For the text-containing cell, return its midpoint in [x, y] coordinate format. 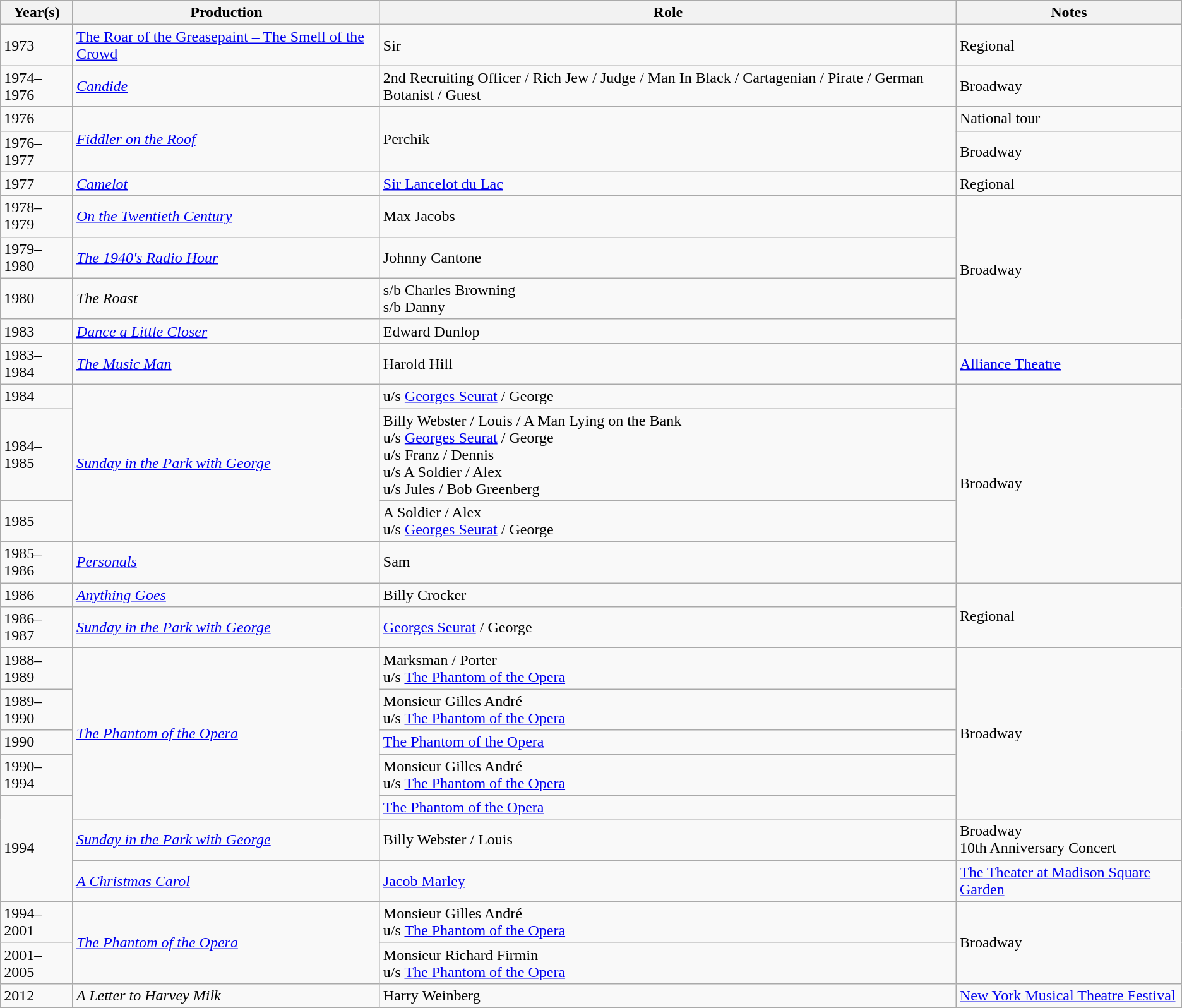
Fiddler on the Roof [226, 139]
Harold Hill [668, 364]
1990–1994 [37, 774]
1985–1986 [37, 562]
The Theater at Madison Square Garden [1068, 880]
The 1940's Radio Hour [226, 258]
1979–1980 [37, 258]
On the Twentieth Century [226, 216]
2nd Recruiting Officer / Rich Jew / Judge / Man In Black / Cartagenian / Pirate / German Botanist / Guest [668, 86]
Jacob Marley [668, 880]
Billy Webster / Louis / A Man Lying on the Banku/s Georges Seurat / Georgeu/s Franz / Dennisu/s A Soldier / Alexu/s Jules / Bob Greenberg [668, 454]
Candide [226, 86]
1990 [37, 742]
Harry Weinberg [668, 995]
1976–1977 [37, 152]
Johnny Cantone [668, 258]
Monsieur Richard Firminu/s The Phantom of the Opera [668, 963]
1983–1984 [37, 364]
2012 [37, 995]
Sam [668, 562]
Notes [1068, 13]
1985 [37, 522]
1994–2001 [37, 922]
1980 [37, 298]
1994 [37, 848]
1983 [37, 331]
The Music Man [226, 364]
A Letter to Harvey Milk [226, 995]
Billy Crocker [668, 595]
1984 [37, 396]
2001–2005 [37, 963]
1989–1990 [37, 710]
Anything Goes [226, 595]
Personals [226, 562]
1984–1985 [37, 454]
The Roar of the Greasepaint – The Smell of the Crowd [226, 45]
A Christmas Carol [226, 880]
Dance a Little Closer [226, 331]
New York Musical Theatre Festival [1068, 995]
1973 [37, 45]
The Roast [226, 298]
Production [226, 13]
Broadway10th Anniversary Concert [1068, 840]
Georges Seurat / George [668, 628]
Sir Lancelot du Lac [668, 184]
Marksman / Porteru/s The Phantom of the Opera [668, 668]
Max Jacobs [668, 216]
1988–1989 [37, 668]
Edward Dunlop [668, 331]
u/s Georges Seurat / George [668, 396]
Billy Webster / Louis [668, 840]
Role [668, 13]
Year(s) [37, 13]
National tour [1068, 119]
Sir [668, 45]
Perchik [668, 139]
A Soldier / Alexu/s Georges Seurat / George [668, 522]
Alliance Theatre [1068, 364]
1986–1987 [37, 628]
1978–1979 [37, 216]
1976 [37, 119]
1974–1976 [37, 86]
Camelot [226, 184]
1986 [37, 595]
s/b Charles Brownings/b Danny [668, 298]
1977 [37, 184]
